For the text-containing cell, return its midpoint in [x, y] coordinate format. 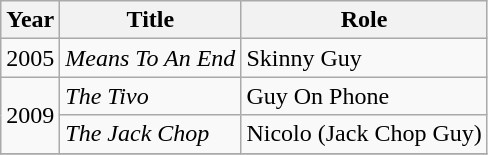
Means To An End [150, 58]
Title [150, 20]
Role [364, 20]
Year [30, 20]
Nicolo (Jack Chop Guy) [364, 134]
The Jack Chop [150, 134]
Skinny Guy [364, 58]
2005 [30, 58]
The Tivo [150, 96]
Guy On Phone [364, 96]
2009 [30, 115]
